Determine the [x, y] coordinate at the center of the cell enclosing the given text.  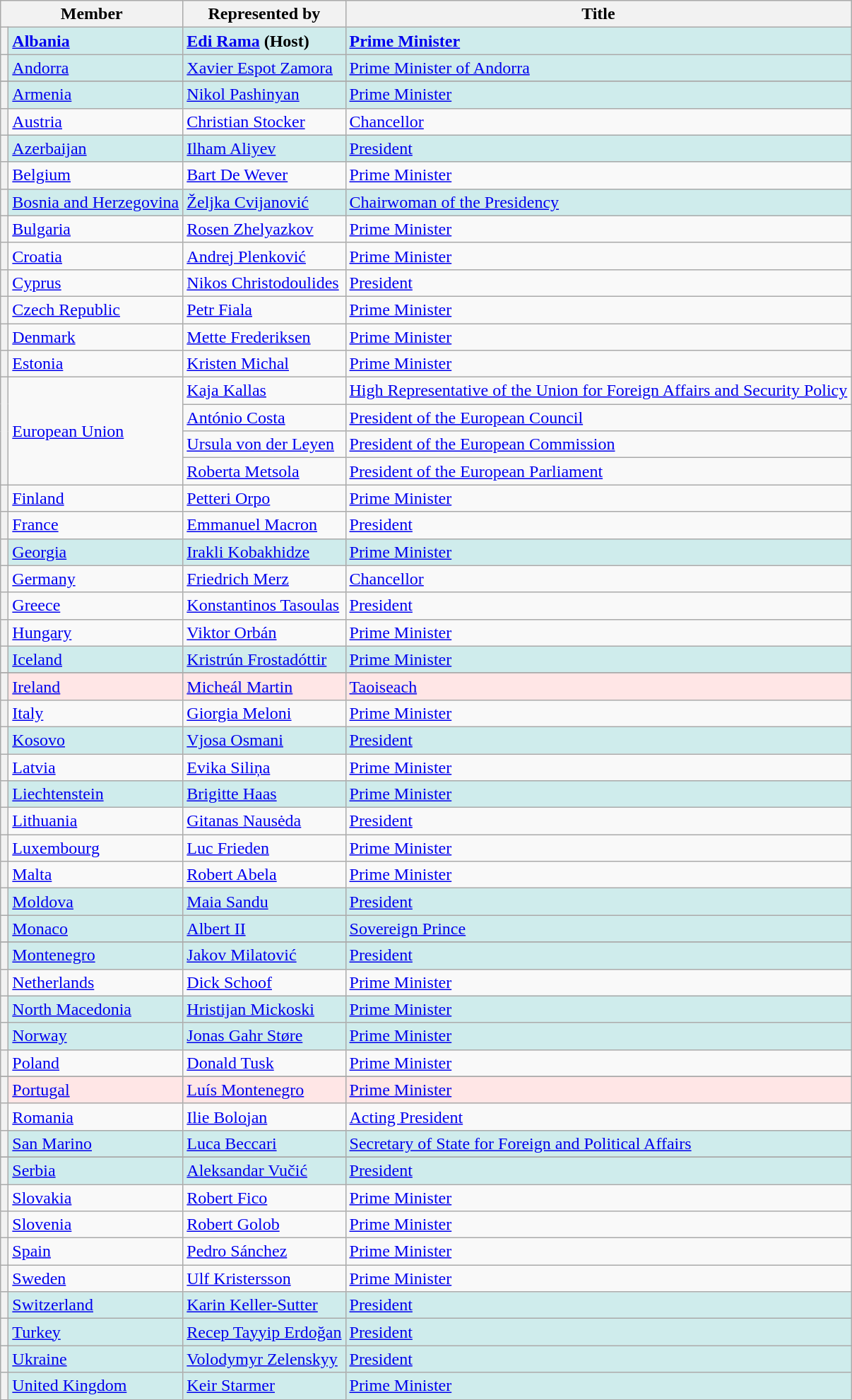
Nikos Christodoulides [264, 283]
Mette Frederiksen [264, 337]
Petr Fiala [264, 310]
Željka Cvijanović [264, 202]
Italy [96, 713]
Albania [96, 41]
Donald Tusk [264, 1063]
Acting President [598, 1117]
Kaja Kallas [264, 391]
Christian Stocker [264, 122]
Finland [96, 498]
Croatia [96, 256]
Azerbaijan [96, 148]
Volodymyr Zelenskyy [264, 1359]
European Union [96, 431]
Bosnia and Herzegovina [96, 202]
Poland [96, 1063]
Lithuania [96, 821]
Portugal [96, 1090]
Netherlands [96, 982]
Keir Starmer [264, 1386]
Sweden [96, 1278]
Slovenia [96, 1225]
Brigitte Haas [264, 794]
Romania [96, 1117]
President of the European Commission [598, 445]
Luc Frieden [264, 848]
Georgia [96, 552]
Rosen Zhelyazkov [264, 229]
Roberta Metsola [264, 471]
Chairwoman of the Presidency [598, 202]
President of the European Council [598, 418]
Evika Siliņa [264, 767]
Gitanas Nausėda [264, 821]
Jonas Gahr Støre [264, 1036]
Konstantinos Tasoulas [264, 606]
Ursula von der Leyen [264, 445]
Hungary [96, 633]
Czech Republic [96, 310]
Micheál Martin [264, 686]
Emmanuel Macron [264, 525]
Armenia [96, 95]
Petteri Orpo [264, 498]
North Macedonia [96, 1009]
Robert Fico [264, 1198]
United Kingdom [96, 1386]
Prime Minister of Andorra [598, 68]
Luca Beccari [264, 1143]
Estonia [96, 364]
Turkey [96, 1332]
Ilham Aliyev [264, 148]
Viktor Orbán [264, 633]
Ilie Bolojan [264, 1117]
Bart De Wever [264, 175]
Norway [96, 1036]
Hristijan Mickoski [264, 1009]
Austria [96, 122]
Aleksandar Vučić [264, 1170]
Luís Montenegro [264, 1090]
Denmark [96, 337]
High Representative of the Union for Foreign Affairs and Security Policy [598, 391]
Switzerland [96, 1305]
Member [92, 14]
Luxembourg [96, 848]
Secretary of State for Foreign and Political Affairs [598, 1143]
Andorra [96, 68]
Montenegro [96, 955]
Jakov Milatović [264, 955]
Giorgia Meloni [264, 713]
Kosovo [96, 740]
Ukraine [96, 1359]
President of the European Parliament [598, 471]
San Marino [96, 1143]
Dick Schoof [264, 982]
António Costa [264, 418]
Represented by [264, 14]
Ireland [96, 686]
Kristrún Frostadóttir [264, 659]
Edi Rama (Host) [264, 41]
Albert II [264, 929]
Germany [96, 579]
Serbia [96, 1170]
France [96, 525]
Karin Keller-Sutter [264, 1305]
Andrej Plenković [264, 256]
Iceland [96, 659]
Maia Sandu [264, 902]
Slovakia [96, 1198]
Bulgaria [96, 229]
Recep Tayyip Erdoğan [264, 1332]
Nikol Pashinyan [264, 95]
Monaco [96, 929]
Title [598, 14]
Moldova [96, 902]
Belgium [96, 175]
Irakli Kobakhidze [264, 552]
Greece [96, 606]
Liechtenstein [96, 794]
Xavier Espot Zamora [264, 68]
Robert Golob [264, 1225]
Sovereign Prince [598, 929]
Malta [96, 875]
Vjosa Osmani [264, 740]
Cyprus [96, 283]
Latvia [96, 767]
Friedrich Merz [264, 579]
Robert Abela [264, 875]
Kristen Michal [264, 364]
Pedro Sánchez [264, 1252]
Ulf Kristersson [264, 1278]
Spain [96, 1252]
Taoiseach [598, 686]
